Return (X, Y) of the center of cell containing provided text 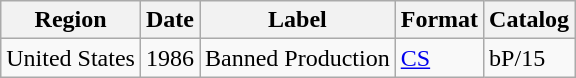
1986 (170, 58)
Format (439, 20)
United States (71, 58)
Region (71, 20)
Label (298, 20)
Catalog (530, 20)
bP/15 (530, 58)
Date (170, 20)
Banned Production (298, 58)
CS (439, 58)
